For the text-containing cell, return its midpoint in [X, Y] coordinate format. 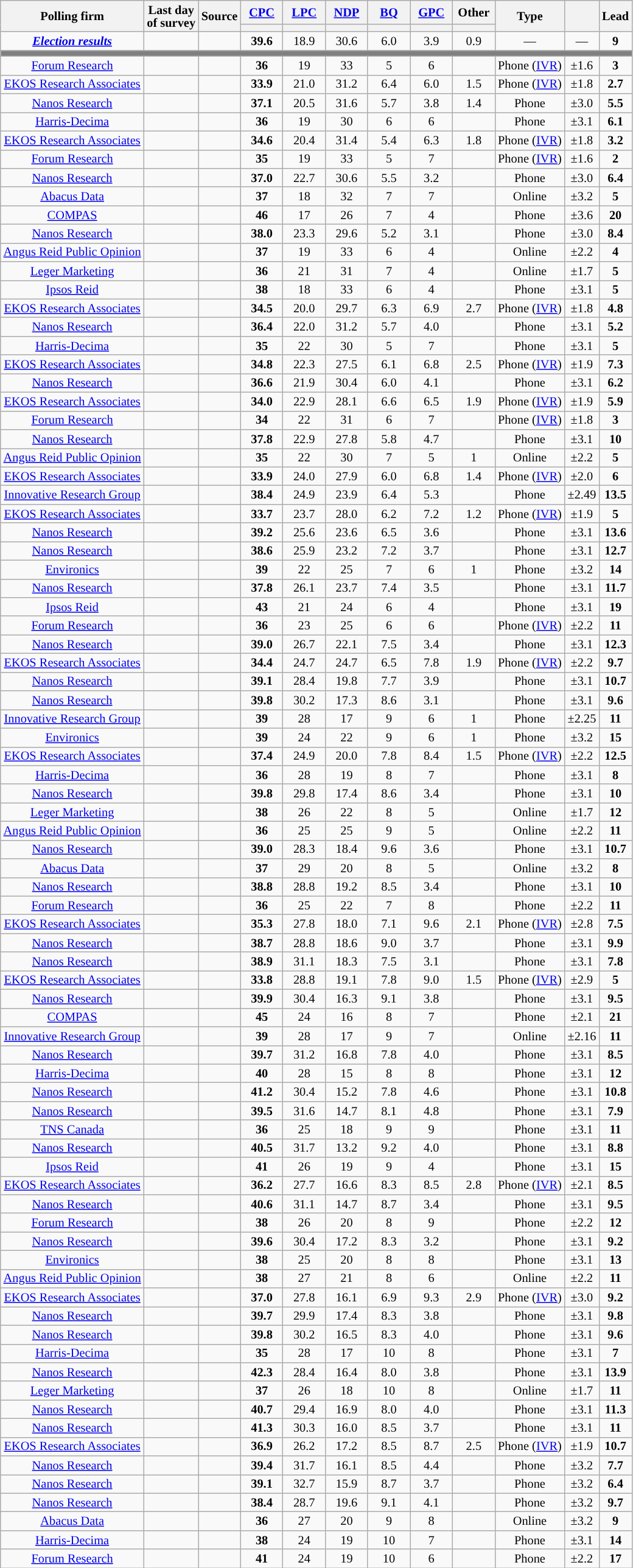
2.1 [474, 924]
36.9 [262, 1446]
1.8 [474, 140]
5.8 [389, 438]
±3.6 [582, 215]
NDP [347, 12]
12.5 [615, 756]
31.4 [347, 140]
Source [219, 16]
7.1 [389, 924]
±2.0 [582, 476]
13 [615, 1260]
GPC [432, 12]
32 [347, 196]
29.6 [347, 234]
13.2 [347, 1148]
41.3 [262, 1428]
25.6 [304, 532]
29.8 [304, 794]
29.7 [347, 308]
29 [304, 868]
22.7 [304, 178]
33.7 [262, 514]
4.6 [432, 1092]
26.7 [304, 644]
18.6 [347, 942]
4.7 [432, 438]
34.8 [262, 364]
Last day of survey [171, 16]
38.0 [262, 234]
6.6 [389, 402]
TNS Canada [72, 1130]
8.1 [389, 1110]
41.2 [262, 1092]
7.9 [615, 1110]
11.7 [615, 588]
9.3 [432, 1298]
7.3 [615, 364]
23.2 [347, 550]
Election results [72, 41]
19.6 [347, 1502]
±2.9 [582, 980]
15.9 [347, 1484]
±2.25 [582, 718]
26.1 [304, 588]
38.8 [262, 886]
27.9 [347, 476]
34 [262, 420]
18.0 [347, 924]
46 [262, 215]
8.8 [615, 1148]
19.8 [347, 682]
5.4 [389, 140]
21.9 [304, 382]
17.3 [347, 700]
22.3 [304, 364]
29.4 [304, 1410]
40 [262, 1074]
4.4 [432, 1466]
2.8 [474, 1186]
15.2 [347, 1092]
28.7 [304, 1502]
13.5 [615, 494]
33.8 [262, 980]
40.7 [262, 1410]
2.9 [474, 1298]
39.9 [262, 998]
28.1 [347, 402]
36.6 [262, 382]
12.3 [615, 644]
30.3 [304, 1428]
Lead [615, 16]
35.3 [262, 924]
39.5 [262, 1110]
10.8 [615, 1092]
16.0 [347, 1428]
16.6 [347, 1186]
16.3 [347, 998]
LPC [304, 12]
28.0 [347, 514]
36.4 [262, 327]
5.9 [615, 402]
16.4 [347, 1372]
27.7 [304, 1186]
16 [347, 1018]
23 [304, 626]
43 [262, 606]
7.4 [389, 588]
BQ [389, 12]
2 [615, 159]
±2.49 [582, 494]
36.2 [262, 1186]
38.6 [262, 550]
19.1 [347, 980]
34.6 [262, 140]
26.2 [304, 1446]
38.9 [262, 962]
23.6 [347, 532]
13.6 [615, 532]
28.3 [304, 850]
38.7 [262, 942]
22.0 [304, 327]
3.5 [432, 588]
16.9 [347, 1410]
32.7 [304, 1484]
39.4 [262, 1466]
37.1 [262, 103]
22.1 [347, 644]
18.4 [347, 850]
39.2 [262, 532]
23.9 [347, 494]
±2.16 [582, 1036]
18.9 [304, 41]
34.4 [262, 662]
25.9 [304, 550]
20.4 [304, 140]
34.5 [262, 308]
12.7 [615, 550]
42.3 [262, 1372]
CPC [262, 12]
40.5 [262, 1148]
20.5 [304, 103]
34.0 [262, 402]
11.3 [615, 1410]
5.3 [432, 494]
9.9 [615, 942]
13.9 [615, 1372]
19.2 [347, 886]
40.6 [262, 1204]
Polling firm [72, 16]
9.8 [615, 1316]
21.0 [304, 84]
16.5 [347, 1334]
18.3 [347, 962]
29.9 [304, 1316]
Other [474, 12]
±2.8 [582, 924]
37.4 [262, 756]
23.3 [304, 234]
0.9 [474, 41]
27.5 [347, 364]
24.0 [304, 476]
1.2 [474, 514]
45 [262, 1018]
Type [530, 16]
16.8 [347, 1054]
